Determine the [x, y] coordinate at the center of the cell enclosing the given text.  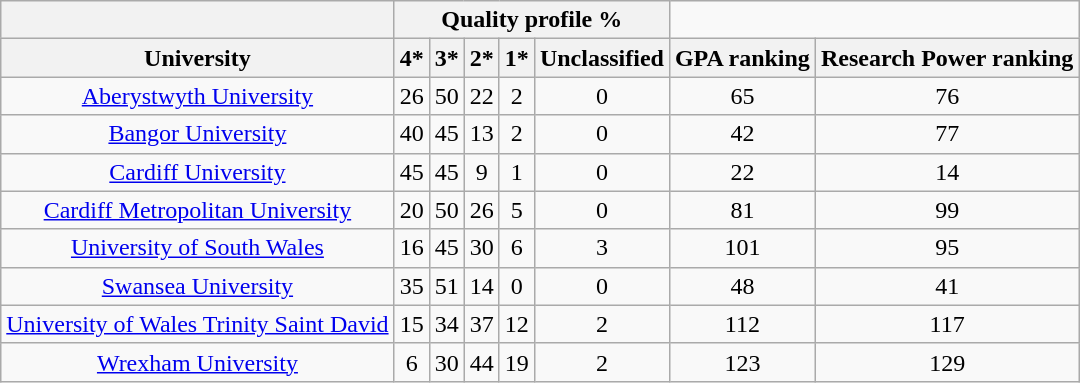
37 [482, 324]
University [198, 58]
35 [412, 286]
99 [946, 210]
13 [482, 134]
Quality profile % [532, 20]
Cardiff University [198, 172]
Bangor University [198, 134]
2* [482, 58]
81 [742, 210]
1 [516, 172]
Unclassified [602, 58]
41 [946, 286]
95 [946, 248]
Research Power ranking [946, 58]
123 [742, 362]
15 [412, 324]
3 [602, 248]
Swansea University [198, 286]
Cardiff Metropolitan University [198, 210]
40 [412, 134]
77 [946, 134]
1* [516, 58]
65 [742, 96]
16 [412, 248]
20 [412, 210]
101 [742, 248]
University of Wales Trinity Saint David [198, 324]
5 [516, 210]
4* [412, 58]
42 [742, 134]
34 [446, 324]
117 [946, 324]
19 [516, 362]
Aberystwyth University [198, 96]
44 [482, 362]
12 [516, 324]
Wrexham University [198, 362]
112 [742, 324]
48 [742, 286]
76 [946, 96]
9 [482, 172]
129 [946, 362]
University of South Wales [198, 248]
3* [446, 58]
GPA ranking [742, 58]
51 [446, 286]
